Search for the cell housing the specified text and yield its (X, Y) center coordinate. 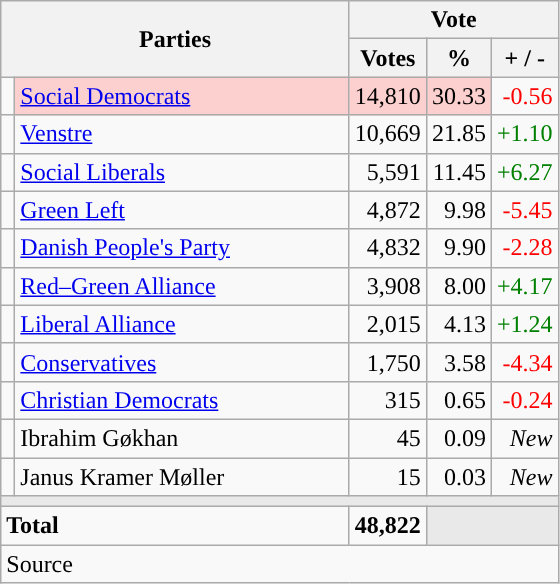
Danish People's Party (182, 248)
Votes (388, 58)
5,591 (388, 172)
Janus Kramer Møller (182, 477)
Venstre (182, 134)
+1.24 (524, 324)
+ / - (524, 58)
% (458, 58)
0.65 (458, 400)
3,908 (388, 286)
Ibrahim Gøkhan (182, 438)
-2.28 (524, 248)
4,872 (388, 210)
48,822 (388, 526)
9.90 (458, 248)
-5.45 (524, 210)
-4.34 (524, 362)
45 (388, 438)
2,015 (388, 324)
Red–Green Alliance (182, 286)
Liberal Alliance (182, 324)
0.03 (458, 477)
Total (176, 526)
8.00 (458, 286)
Parties (176, 39)
-0.56 (524, 96)
11.45 (458, 172)
0.09 (458, 438)
10,669 (388, 134)
14,810 (388, 96)
15 (388, 477)
30.33 (458, 96)
21.85 (458, 134)
9.98 (458, 210)
4,832 (388, 248)
Christian Democrats (182, 400)
Conservatives (182, 362)
1,750 (388, 362)
3.58 (458, 362)
+6.27 (524, 172)
315 (388, 400)
Green Left (182, 210)
Vote (454, 20)
-0.24 (524, 400)
Source (280, 564)
+1.10 (524, 134)
+4.17 (524, 286)
4.13 (458, 324)
Social Democrats (182, 96)
Social Liberals (182, 172)
